Detect which cell encompasses the target text, then output its [X, Y] center coordinate. 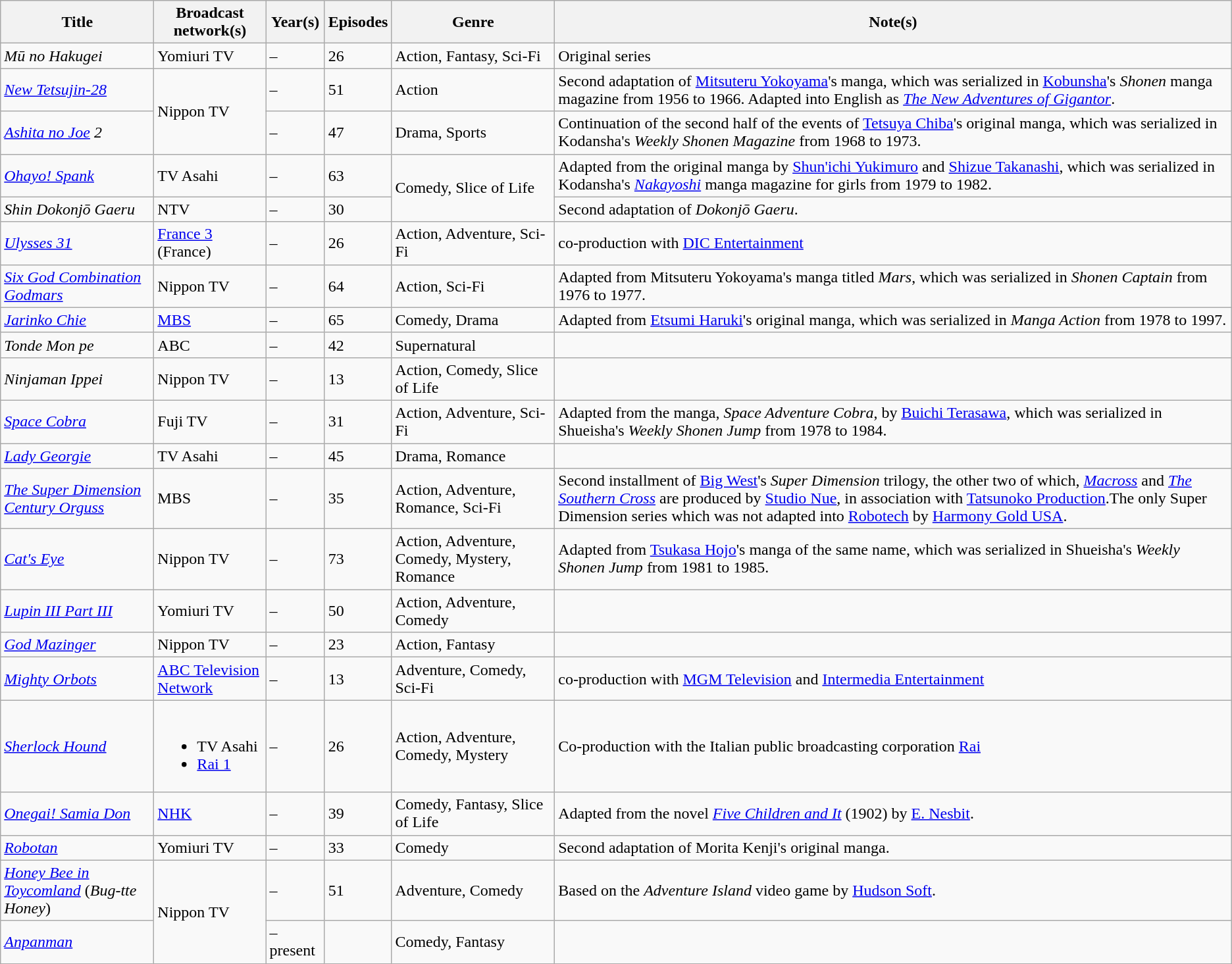
73 [358, 559]
Action, Adventure, Comedy, Mystery [473, 746]
Sherlock Hound [78, 746]
co-production with MGM Television and Intermedia Entertainment [894, 679]
Mū no Hakugei [78, 56]
Adapted from Mitsuteru Yokoyama's manga titled Mars, which was serialized in Shonen Captain from 1976 to 1977. [894, 286]
33 [358, 848]
Action [473, 89]
Action, Comedy, Slice of Life [473, 379]
Broadcast network(s) [210, 22]
Adapted from the manga, Space Adventure Cobra, by Buichi Terasawa, which was serialized in Shueisha's Weekly Shonen Jump from 1978 to 1984. [894, 421]
NHK [210, 813]
Robotan [78, 848]
Six God Combination Godmars [78, 286]
Episodes [358, 22]
Cat's Eye [78, 559]
23 [358, 645]
Based on the Adventure Island video game by Hudson Soft. [894, 890]
Action, Fantasy, Sci-Fi [473, 56]
TV AsahiRai 1 [210, 746]
Comedy [473, 848]
Drama, Sports [473, 133]
Comedy, Drama [473, 320]
Ohayo! Spank [78, 175]
Tonde Mon pe [78, 345]
50 [358, 611]
God Mazinger [78, 645]
42 [358, 345]
Adapted from Etsumi Haruki's original manga, which was serialized in Manga Action from 1978 to 1997. [894, 320]
Drama, Romance [473, 456]
Comedy, Slice of Life [473, 188]
The Super Dimension Century Orguss [78, 499]
Fuji TV [210, 421]
Note(s) [894, 22]
New Tetsujin-28 [78, 89]
Action, Fantasy [473, 645]
Lady Georgie [78, 456]
Onegai! Samia Don [78, 813]
39 [358, 813]
France 3 (France) [210, 243]
Comedy, Fantasy, Slice of Life [473, 813]
Honey Bee in Toycomland (Bug-tte Honey) [78, 890]
30 [358, 209]
Shin Dokonjō Gaeru [78, 209]
– present [295, 942]
Second adaptation of Morita Kenji's original manga. [894, 848]
Title [78, 22]
Ulysses 31 [78, 243]
Action, Adventure, Comedy [473, 611]
Second adaptation of Dokonjō Gaeru. [894, 209]
Comedy, Fantasy [473, 942]
ABC Television Network [210, 679]
Adapted from the novel Five Children and It (1902) by E. Nesbit. [894, 813]
Genre [473, 22]
65 [358, 320]
Co-production with the Italian public broadcasting corporation Rai [894, 746]
ABC [210, 345]
Adapted from Tsukasa Hojo's manga of the same name, which was serialized in Shueisha's Weekly Shonen Jump from 1981 to 1985. [894, 559]
Year(s) [295, 22]
co-production with DIC Entertainment [894, 243]
47 [358, 133]
NTV [210, 209]
64 [358, 286]
Action, Sci-Fi [473, 286]
Anpanman [78, 942]
Lupin III Part III [78, 611]
45 [358, 456]
35 [358, 499]
Adventure, Comedy [473, 890]
Ashita no Joe 2 [78, 133]
Original series [894, 56]
Jarinko Chie [78, 320]
Mighty Orbots [78, 679]
Adventure, Comedy, Sci-Fi [473, 679]
Space Cobra [78, 421]
63 [358, 175]
Action, Adventure, Comedy, Mystery, Romance [473, 559]
Action, Adventure, Romance, Sci-Fi [473, 499]
31 [358, 421]
Supernatural [473, 345]
Ninjaman Ippei [78, 379]
